Extract the (x, y) coordinate from the center of the cell holding the provided text.  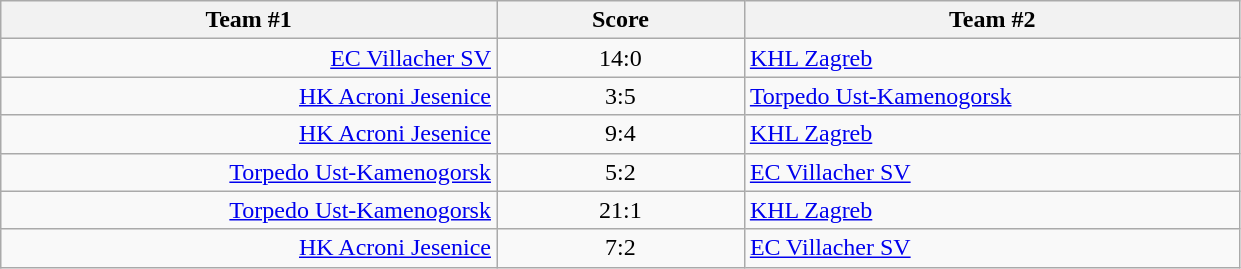
3:5 (620, 96)
Team #2 (992, 20)
14:0 (620, 58)
Team #1 (249, 20)
5:2 (620, 172)
7:2 (620, 248)
9:4 (620, 134)
21:1 (620, 210)
Score (620, 20)
